Pinpoint the cell where the given text exists, returning its (X, Y) midpoint coordinate. 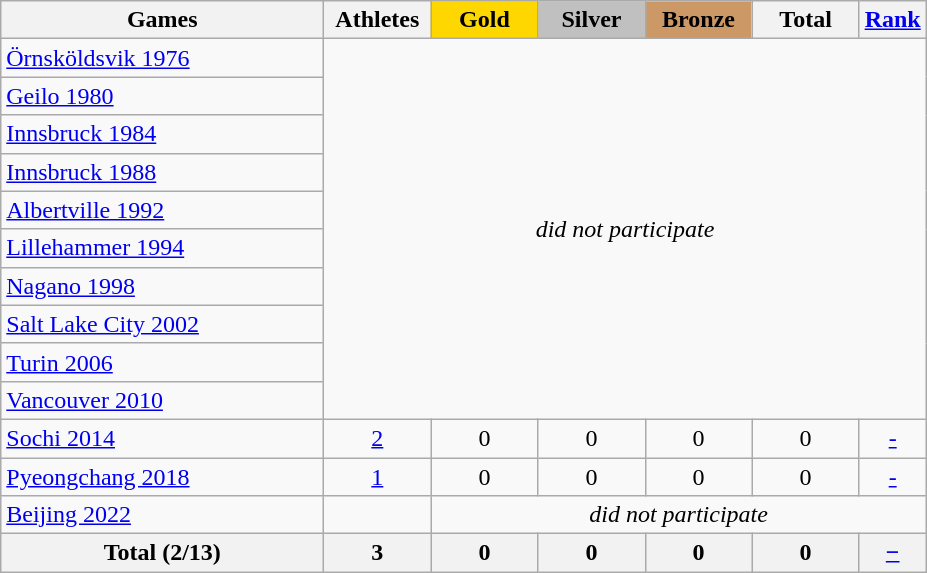
Total (2/13) (162, 553)
− (892, 553)
Turin 2006 (162, 362)
1 (378, 477)
Salt Lake City 2002 (162, 324)
Innsbruck 1984 (162, 134)
Silver (592, 20)
Lillehammer 1994 (162, 248)
Total (806, 20)
Rank (892, 20)
Sochi 2014 (162, 438)
Athletes (378, 20)
Albertville 1992 (162, 210)
Pyeongchang 2018 (162, 477)
Bronze (698, 20)
Vancouver 2010 (162, 400)
Innsbruck 1988 (162, 172)
Beijing 2022 (162, 515)
Nagano 1998 (162, 286)
Gold (484, 20)
Örnsköldsvik 1976 (162, 58)
3 (378, 553)
Geilo 1980 (162, 96)
Games (162, 20)
2 (378, 438)
